Search for the cell housing the specified text and yield its [X, Y] center coordinate. 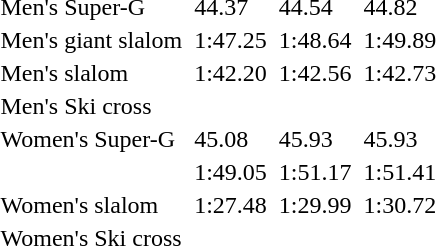
1:51.17 [315, 172]
45.08 [231, 139]
1:49.05 [231, 172]
1:29.99 [315, 205]
1:48.64 [315, 40]
1:27.48 [231, 205]
1:42.20 [231, 73]
1:47.25 [231, 40]
45.93 [315, 139]
1:42.56 [315, 73]
